Scan for the cell matching the given text and deliver its [X, Y] coordinate at center. 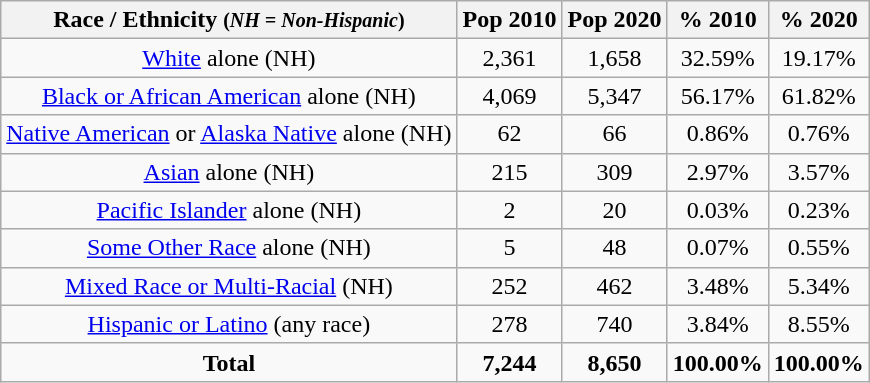
Some Other Race alone (NH) [229, 248]
3.48% [718, 286]
48 [614, 248]
Total [229, 362]
3.57% [818, 172]
462 [614, 286]
740 [614, 324]
215 [510, 172]
Pop 2020 [614, 20]
0.03% [718, 210]
309 [614, 172]
Race / Ethnicity (NH = Non-Hispanic) [229, 20]
20 [614, 210]
2.97% [718, 172]
0.76% [818, 134]
7,244 [510, 362]
White alone (NH) [229, 58]
62 [510, 134]
Pacific Islander alone (NH) [229, 210]
5,347 [614, 96]
278 [510, 324]
0.86% [718, 134]
56.17% [718, 96]
5.34% [818, 286]
61.82% [818, 96]
32.59% [718, 58]
Asian alone (NH) [229, 172]
0.07% [718, 248]
8.55% [818, 324]
1,658 [614, 58]
Black or African American alone (NH) [229, 96]
% 2020 [818, 20]
% 2010 [718, 20]
Hispanic or Latino (any race) [229, 324]
19.17% [818, 58]
66 [614, 134]
0.23% [818, 210]
2,361 [510, 58]
4,069 [510, 96]
Native American or Alaska Native alone (NH) [229, 134]
5 [510, 248]
Mixed Race or Multi-Racial (NH) [229, 286]
8,650 [614, 362]
252 [510, 286]
2 [510, 210]
3.84% [718, 324]
0.55% [818, 248]
Pop 2010 [510, 20]
